Output the [X, Y] coordinate of the center of the cell containing the given text.  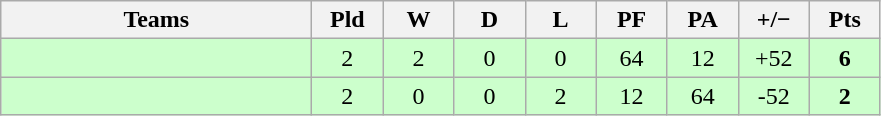
Pts [844, 20]
L [560, 20]
PA [702, 20]
Pld [348, 20]
PF [632, 20]
-52 [774, 96]
W [418, 20]
+52 [774, 58]
6 [844, 58]
D [490, 20]
+/− [774, 20]
Teams [156, 20]
